Search for the cell housing the specified text and yield its (x, y) center coordinate. 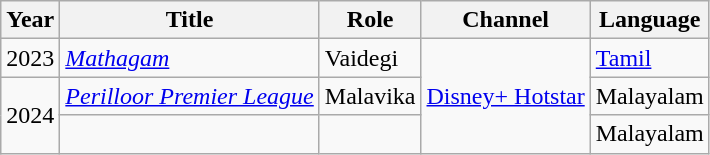
2024 (30, 115)
Tamil (650, 58)
Title (190, 20)
2023 (30, 58)
Role (370, 20)
Channel (506, 20)
Vaidegi (370, 58)
Mathagam (190, 58)
Disney+ Hotstar (506, 96)
Perilloor Premier League (190, 96)
Year (30, 20)
Malavika (370, 96)
Language (650, 20)
